Pinpoint the cell where the given text exists, returning its [x, y] midpoint coordinate. 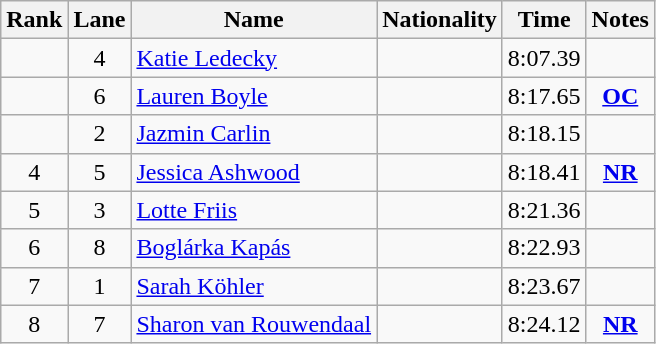
Jazmin Carlin [254, 134]
2 [100, 134]
8:18.41 [544, 172]
8:23.67 [544, 286]
Lane [100, 20]
8:18.15 [544, 134]
Name [254, 20]
Katie Ledecky [254, 58]
8:24.12 [544, 324]
8:22.93 [544, 248]
OC [620, 96]
3 [100, 210]
Rank [34, 20]
Lauren Boyle [254, 96]
Sharon van Rouwendaal [254, 324]
Boglárka Kapás [254, 248]
Notes [620, 20]
Lotte Friis [254, 210]
1 [100, 286]
Time [544, 20]
Sarah Köhler [254, 286]
8:21.36 [544, 210]
8:17.65 [544, 96]
8:07.39 [544, 58]
Jessica Ashwood [254, 172]
Nationality [440, 20]
